Return (x, y) of the center of cell containing provided text 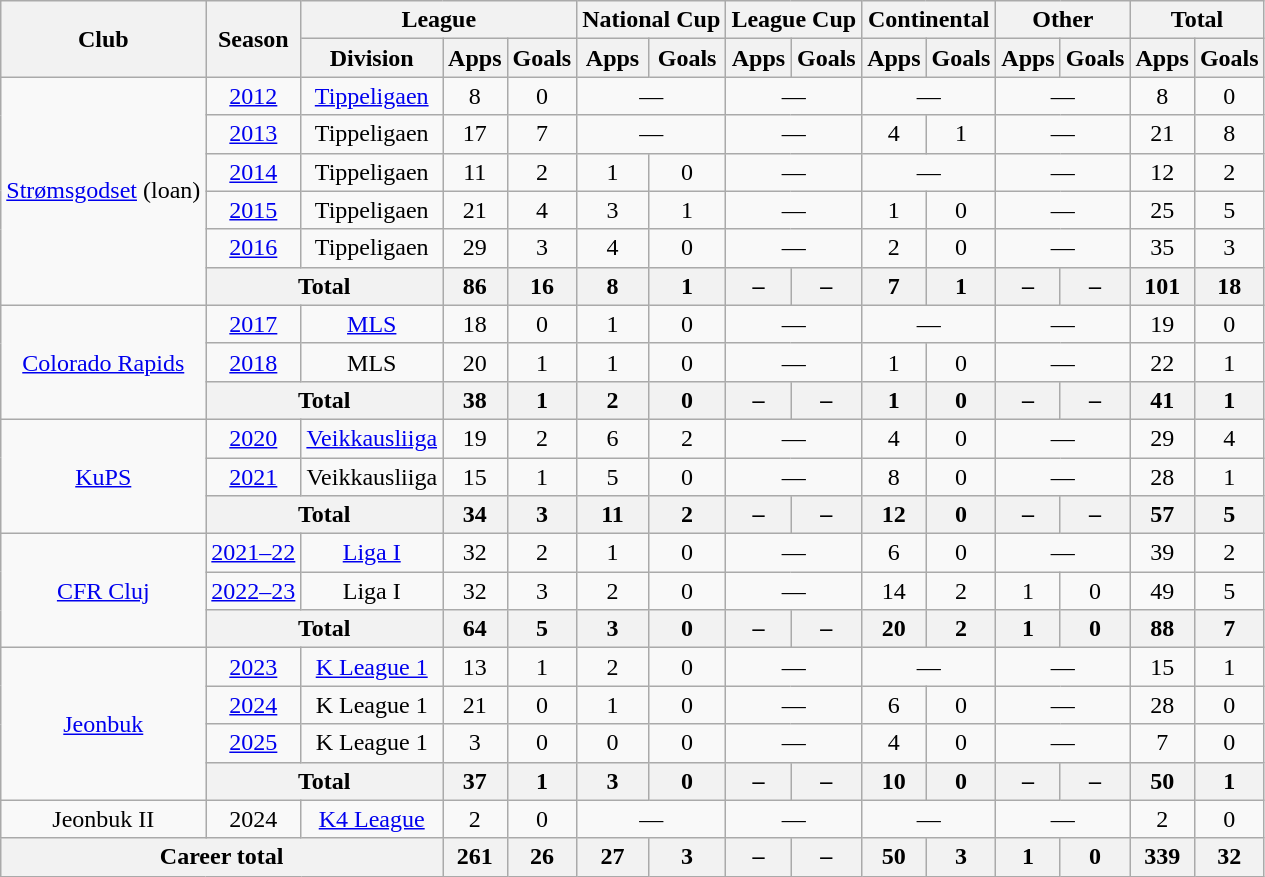
K4 League (372, 819)
2013 (254, 134)
Jeonbuk (104, 724)
88 (1162, 629)
25 (1162, 210)
13 (475, 667)
64 (475, 629)
16 (542, 286)
2015 (254, 210)
34 (475, 515)
Strømsgodset (loan) (104, 191)
2017 (254, 324)
41 (1162, 400)
49 (1162, 591)
14 (894, 591)
2022–23 (254, 591)
Career total (222, 857)
339 (1162, 857)
10 (894, 781)
2014 (254, 172)
KuPS (104, 476)
Colorado Rapids (104, 362)
2016 (254, 248)
22 (1162, 362)
Other (1063, 20)
Division (372, 58)
2012 (254, 96)
261 (475, 857)
2018 (254, 362)
Jeonbuk II (104, 819)
2020 (254, 438)
2023 (254, 667)
National Cup (652, 20)
CFR Cluj (104, 591)
86 (475, 286)
27 (613, 857)
League Cup (794, 20)
35 (1162, 248)
Club (104, 39)
39 (1162, 553)
101 (1162, 286)
2025 (254, 743)
2021–22 (254, 553)
2021 (254, 477)
Continental (929, 20)
26 (542, 857)
League (439, 20)
Season (254, 39)
17 (475, 134)
37 (475, 781)
38 (475, 400)
57 (1162, 515)
